Scan for the cell matching the given text and deliver its [x, y] coordinate at center. 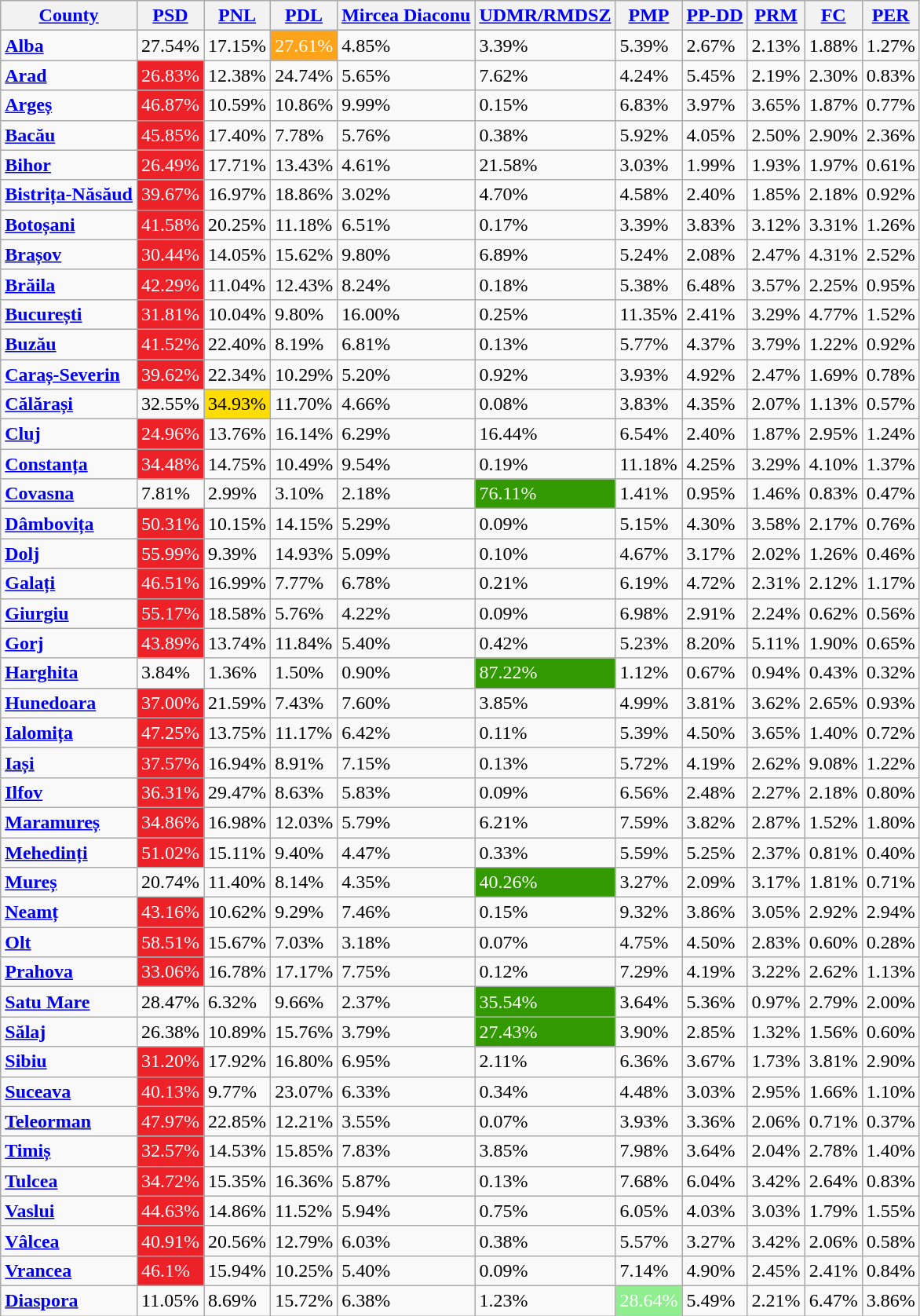
Arad [69, 75]
76.11% [545, 494]
3.18% [407, 942]
1.41% [648, 494]
1.81% [834, 883]
2.48% [714, 792]
51.02% [170, 852]
Brăila [69, 284]
0.47% [890, 494]
7.46% [407, 912]
0.10% [545, 554]
2.50% [776, 135]
7.03% [305, 942]
47.25% [170, 733]
7.15% [407, 762]
17.92% [237, 1062]
2.11% [545, 1062]
46.87% [170, 105]
9.99% [407, 105]
1.23% [545, 1300]
2.00% [890, 1002]
3.62% [776, 703]
6.29% [407, 434]
Botoșani [69, 225]
15.76% [305, 1032]
Sălaj [69, 1032]
Hunedoara [69, 703]
15.67% [237, 942]
3.55% [407, 1121]
Tulcea [69, 1181]
18.58% [237, 613]
2.87% [776, 822]
PSD [170, 16]
Teleorman [69, 1121]
Neamț [69, 912]
0.21% [545, 583]
1.97% [834, 165]
2.19% [776, 75]
8.19% [305, 344]
34.48% [170, 464]
12.03% [305, 822]
10.59% [237, 105]
2.25% [834, 284]
Buzău [69, 344]
39.62% [170, 375]
15.94% [237, 1270]
43.16% [170, 912]
5.09% [407, 554]
22.40% [237, 344]
1.17% [890, 583]
5.11% [776, 643]
0.78% [890, 375]
5.29% [407, 524]
0.34% [545, 1091]
7.62% [545, 75]
1.88% [834, 46]
4.10% [834, 464]
9.32% [648, 912]
2.78% [834, 1151]
17.17% [305, 972]
11.04% [237, 284]
15.72% [305, 1300]
26.83% [170, 75]
36.31% [170, 792]
4.03% [714, 1211]
3.31% [834, 225]
34.72% [170, 1181]
0.37% [890, 1121]
17.15% [237, 46]
6.48% [714, 284]
50.31% [170, 524]
29.47% [237, 792]
9.66% [305, 1002]
15.62% [305, 254]
6.33% [407, 1091]
3.67% [714, 1062]
0.33% [545, 852]
1.56% [834, 1032]
47.97% [170, 1121]
8.91% [305, 762]
6.51% [407, 225]
3.10% [305, 494]
0.81% [834, 852]
5.77% [648, 344]
6.47% [834, 1300]
12.38% [237, 75]
43.89% [170, 643]
Mureș [69, 883]
7.14% [648, 1270]
0.67% [714, 673]
6.32% [237, 1002]
3.22% [776, 972]
1.32% [776, 1032]
2.17% [834, 524]
1.24% [890, 434]
13.75% [237, 733]
6.54% [648, 434]
1.80% [890, 822]
2.79% [834, 1002]
3.36% [714, 1121]
5.72% [648, 762]
9.40% [305, 852]
Călărași [69, 404]
28.47% [170, 1002]
34.86% [170, 822]
4.05% [714, 135]
5.15% [648, 524]
1.93% [776, 165]
Mehedinți [69, 852]
Caraș-Severin [69, 375]
Maramureș [69, 822]
7.68% [648, 1181]
0.77% [890, 105]
6.95% [407, 1062]
4.72% [714, 583]
4.67% [648, 554]
37.00% [170, 703]
13.74% [237, 643]
6.21% [545, 822]
2.36% [890, 135]
4.47% [407, 852]
58.51% [170, 942]
20.56% [237, 1241]
40.91% [170, 1241]
11.70% [305, 404]
4.61% [407, 165]
3.57% [776, 284]
35.54% [545, 1002]
9.54% [407, 464]
6.78% [407, 583]
16.98% [237, 822]
5.57% [648, 1241]
2.67% [714, 46]
3.97% [714, 105]
4.31% [834, 254]
County [69, 16]
7.75% [407, 972]
4.24% [648, 75]
7.59% [648, 822]
Vrancea [69, 1270]
4.75% [648, 942]
2.52% [890, 254]
15.35% [237, 1181]
9.29% [305, 912]
5.79% [407, 822]
6.04% [714, 1181]
27.54% [170, 46]
22.85% [237, 1121]
10.62% [237, 912]
5.38% [648, 284]
4.22% [407, 613]
PP-DD [714, 16]
4.25% [714, 464]
PNL [237, 16]
0.65% [890, 643]
2.04% [776, 1151]
2.08% [714, 254]
7.83% [407, 1151]
2.27% [776, 792]
Ilfov [69, 792]
7.29% [648, 972]
2.24% [776, 613]
7.43% [305, 703]
5.92% [648, 135]
4.99% [648, 703]
12.43% [305, 284]
10.86% [305, 105]
4.48% [648, 1091]
0.18% [545, 284]
16.36% [305, 1181]
87.22% [545, 673]
1.37% [890, 464]
6.42% [407, 733]
14.86% [237, 1211]
4.77% [834, 314]
5.20% [407, 375]
0.12% [545, 972]
13.43% [305, 165]
Dolj [69, 554]
5.59% [648, 852]
1.66% [834, 1091]
Suceava [69, 1091]
5.25% [714, 852]
10.15% [237, 524]
5.87% [407, 1181]
7.60% [407, 703]
1.10% [890, 1091]
32.57% [170, 1151]
10.25% [305, 1270]
37.57% [170, 762]
1.69% [834, 375]
1.12% [648, 673]
5.36% [714, 1002]
PER [890, 16]
32.55% [170, 404]
12.79% [305, 1241]
17.40% [237, 135]
8.69% [237, 1300]
16.78% [237, 972]
2.02% [776, 554]
16.80% [305, 1062]
6.03% [407, 1241]
1.85% [776, 195]
2.31% [776, 583]
20.74% [170, 883]
4.37% [714, 344]
Diaspora [69, 1300]
Bihor [69, 165]
6.05% [648, 1211]
0.32% [890, 673]
PMP [648, 16]
10.89% [237, 1032]
0.43% [834, 673]
45.85% [170, 135]
26.38% [170, 1032]
6.36% [648, 1062]
27.43% [545, 1032]
0.75% [545, 1211]
Prahova [69, 972]
4.92% [714, 375]
5.83% [407, 792]
11.52% [305, 1211]
4.66% [407, 404]
39.67% [170, 195]
14.93% [305, 554]
4.58% [648, 195]
6.98% [648, 613]
1.99% [714, 165]
0.57% [890, 404]
13.76% [237, 434]
5.65% [407, 75]
14.15% [305, 524]
2.65% [834, 703]
6.38% [407, 1300]
33.06% [170, 972]
5.94% [407, 1211]
40.26% [545, 883]
4.70% [545, 195]
7.81% [170, 494]
1.79% [834, 1211]
11.05% [170, 1300]
Harghita [69, 673]
46.1% [170, 1270]
2.83% [776, 942]
16.97% [237, 195]
7.98% [648, 1151]
55.99% [170, 554]
5.49% [714, 1300]
5.45% [714, 75]
PRM [776, 16]
30.44% [170, 254]
1.50% [305, 673]
8.14% [305, 883]
24.74% [305, 75]
31.81% [170, 314]
11.35% [648, 314]
0.40% [890, 852]
1.90% [834, 643]
24.96% [170, 434]
16.99% [237, 583]
2.21% [776, 1300]
0.84% [890, 1270]
0.58% [890, 1241]
6.89% [545, 254]
Bacău [69, 135]
Olt [69, 942]
UDMR/RMDSZ [545, 16]
26.49% [170, 165]
10.04% [237, 314]
Mircea Diaconu [407, 16]
41.52% [170, 344]
9.39% [237, 554]
Dâmbovița [69, 524]
0.11% [545, 733]
Satu Mare [69, 1002]
București [69, 314]
Brașov [69, 254]
0.56% [890, 613]
2.85% [714, 1032]
1.73% [776, 1062]
14.53% [237, 1151]
2.64% [834, 1181]
21.59% [237, 703]
8.63% [305, 792]
2.45% [776, 1270]
0.76% [890, 524]
11.17% [305, 733]
Sibiu [69, 1062]
22.34% [237, 375]
7.77% [305, 583]
28.64% [648, 1300]
6.19% [648, 583]
11.40% [237, 883]
Argeș [69, 105]
0.28% [890, 942]
46.51% [170, 583]
4.85% [407, 46]
FC [834, 16]
3.90% [648, 1032]
1.46% [776, 494]
0.97% [776, 1002]
0.93% [890, 703]
Bistrița-Năsăud [69, 195]
3.12% [776, 225]
Iași [69, 762]
2.07% [776, 404]
16.44% [545, 434]
0.90% [407, 673]
4.30% [714, 524]
Timiș [69, 1151]
0.25% [545, 314]
2.91% [714, 613]
4.90% [714, 1270]
3.58% [776, 524]
6.83% [648, 105]
7.78% [305, 135]
9.08% [834, 762]
44.63% [170, 1211]
Gorj [69, 643]
23.07% [305, 1091]
10.49% [305, 464]
0.80% [890, 792]
20.25% [237, 225]
6.81% [407, 344]
Vaslui [69, 1211]
3.02% [407, 195]
2.92% [834, 912]
1.55% [890, 1211]
31.20% [170, 1062]
0.72% [890, 733]
0.08% [545, 404]
Galați [69, 583]
14.05% [237, 254]
21.58% [545, 165]
8.20% [714, 643]
2.99% [237, 494]
Giurgiu [69, 613]
3.82% [714, 822]
16.14% [305, 434]
42.29% [170, 284]
5.23% [648, 643]
0.61% [890, 165]
14.75% [237, 464]
PDL [305, 16]
Alba [69, 46]
10.29% [305, 375]
0.62% [834, 613]
5.24% [648, 254]
15.11% [237, 852]
12.21% [305, 1121]
Constanța [69, 464]
Ialomița [69, 733]
9.77% [237, 1091]
0.17% [545, 225]
16.00% [407, 314]
8.24% [407, 284]
27.61% [305, 46]
11.84% [305, 643]
41.58% [170, 225]
2.13% [776, 46]
1.36% [237, 673]
2.94% [890, 912]
34.93% [237, 404]
0.46% [890, 554]
Vâlcea [69, 1241]
2.09% [714, 883]
Covasna [69, 494]
55.17% [170, 613]
Cluj [69, 434]
17.71% [237, 165]
0.94% [776, 673]
2.12% [834, 583]
16.94% [237, 762]
6.56% [648, 792]
3.84% [170, 673]
18.86% [305, 195]
0.19% [545, 464]
2.30% [834, 75]
1.27% [890, 46]
15.85% [305, 1151]
3.05% [776, 912]
0.42% [545, 643]
40.13% [170, 1091]
